Find where the given text appears and provide that cell's center as [X, Y] coordinate. 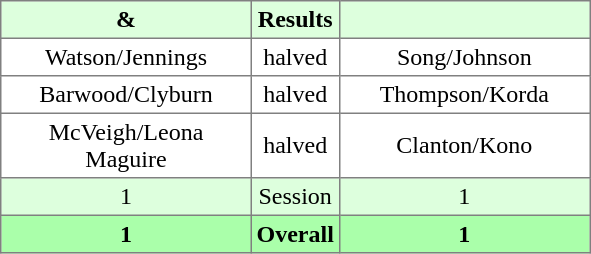
Song/Johnson [464, 57]
Watson/Jennings [126, 57]
McVeigh/Leona Maguire [126, 145]
Barwood/Clyburn [126, 95]
Overall [295, 234]
Session [295, 197]
Results [295, 20]
Clanton/Kono [464, 145]
& [126, 20]
Thompson/Korda [464, 95]
